Return the (X, Y) coordinate for the center point of the cell that contains the specified text.  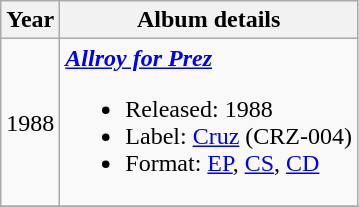
Album details (209, 20)
Year (30, 20)
1988 (30, 122)
Allroy for PrezReleased: 1988Label: Cruz (CRZ-004)Format: EP, CS, CD (209, 122)
